Identify which cell holds the provided text, then report its [X, Y] central coordinate. 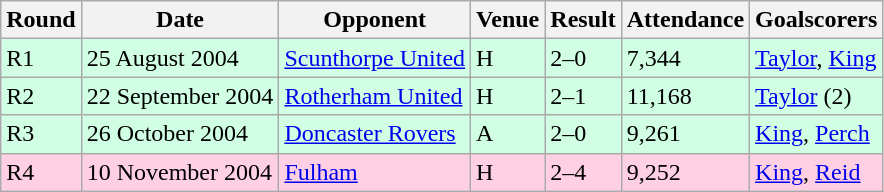
22 September 2004 [180, 96]
26 October 2004 [180, 134]
R3 [41, 134]
R1 [41, 58]
9,261 [685, 134]
Fulham [375, 172]
Taylor, King [816, 58]
11,168 [685, 96]
10 November 2004 [180, 172]
Date [180, 20]
2–1 [583, 96]
A [508, 134]
Opponent [375, 20]
King, Perch [816, 134]
Round [41, 20]
R2 [41, 96]
Venue [508, 20]
Goalscorers [816, 20]
Result [583, 20]
2–4 [583, 172]
R4 [41, 172]
7,344 [685, 58]
9,252 [685, 172]
King, Reid [816, 172]
Scunthorpe United [375, 58]
Doncaster Rovers [375, 134]
25 August 2004 [180, 58]
Taylor (2) [816, 96]
Attendance [685, 20]
Rotherham United [375, 96]
